Locate the cell with the specified text and output its (x, y) center coordinate. 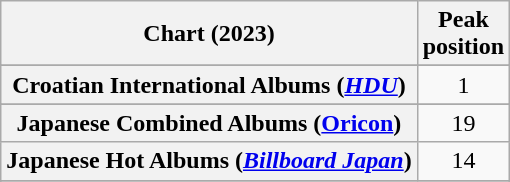
Japanese Combined Albums (Oricon) (209, 123)
1 (463, 85)
19 (463, 123)
Peakposition (463, 34)
14 (463, 161)
Croatian International Albums (HDU) (209, 85)
Japanese Hot Albums (Billboard Japan) (209, 161)
Chart (2023) (209, 34)
